Provide the (x, y) coordinate of the cell's center where the given text is located.  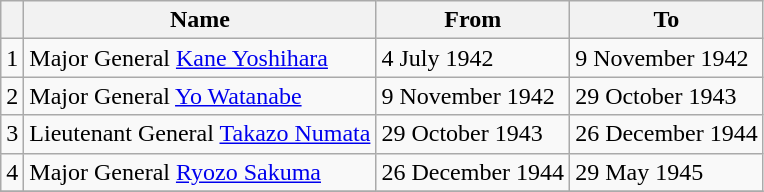
To (667, 20)
2 (12, 96)
From (473, 20)
1 (12, 58)
4 July 1942 (473, 58)
Major General Yo Watanabe (200, 96)
Major General Ryozo Sakuma (200, 172)
Major General Kane Yoshihara (200, 58)
Name (200, 20)
3 (12, 134)
Lieutenant General Takazo Numata (200, 134)
4 (12, 172)
29 May 1945 (667, 172)
